Return [x, y] of the center of cell containing provided text 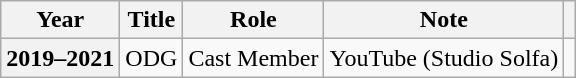
Role [254, 20]
Note [444, 20]
Cast Member [254, 58]
ODG [152, 58]
2019–2021 [60, 58]
YouTube (Studio Solfa) [444, 58]
Title [152, 20]
Year [60, 20]
